Find where the given text appears and provide that cell's center as [x, y] coordinate. 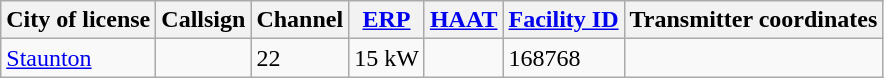
Callsign [204, 20]
HAAT [464, 20]
Channel [300, 20]
Transmitter coordinates [754, 20]
168768 [564, 58]
15 kW [387, 58]
City of license [78, 20]
Staunton [78, 58]
ERP [387, 20]
22 [300, 58]
Facility ID [564, 20]
